Scan for the cell matching the given text and deliver its (x, y) coordinate at center. 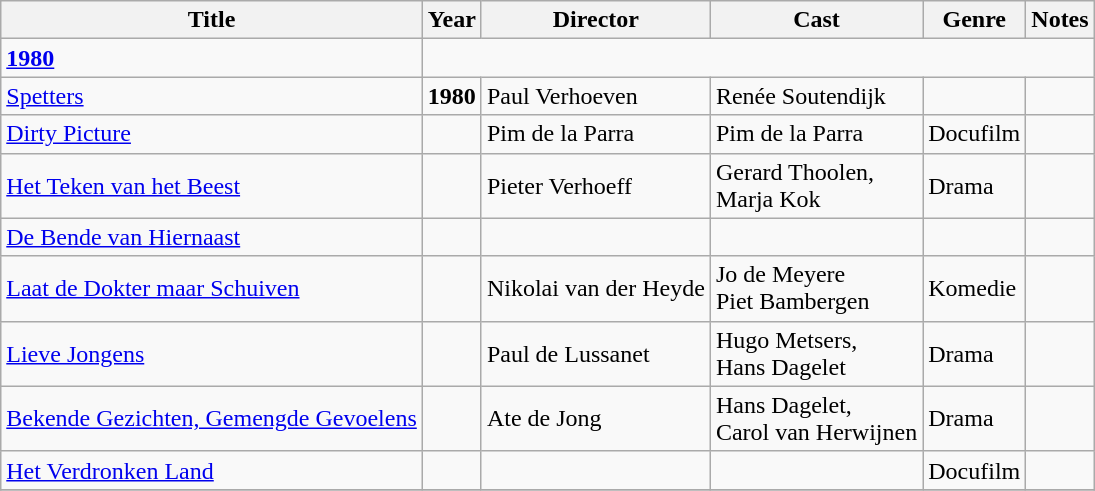
Lieve Jongens (212, 354)
Bekende Gezichten, Gemengde Gevoelens (212, 418)
Hans Dagelet,Carol van Herwijnen (816, 418)
Cast (816, 20)
Pieter Verhoeff (596, 186)
Ate de Jong (596, 418)
Genre (974, 20)
Notes (1060, 20)
Het Teken van het Beest (212, 186)
Spetters (212, 96)
Dirty Picture (212, 134)
Komedie (974, 288)
Title (212, 20)
Year (452, 20)
Paul de Lussanet (596, 354)
Het Verdronken Land (212, 470)
Hugo Metsers,Hans Dagelet (816, 354)
Renée Soutendijk (816, 96)
Director (596, 20)
Laat de Dokter maar Schuiven (212, 288)
Nikolai van der Heyde (596, 288)
Gerard Thoolen,Marja Kok (816, 186)
Paul Verhoeven (596, 96)
De Bende van Hiernaast (212, 237)
Jo de MeyerePiet Bambergen (816, 288)
